For the text-containing cell, return its midpoint in (x, y) coordinate format. 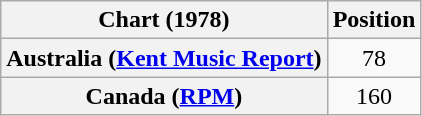
78 (374, 58)
Position (374, 20)
Chart (1978) (164, 20)
Australia (Kent Music Report) (164, 58)
160 (374, 96)
Canada (RPM) (164, 96)
